Search for the cell housing the specified text and yield its (X, Y) center coordinate. 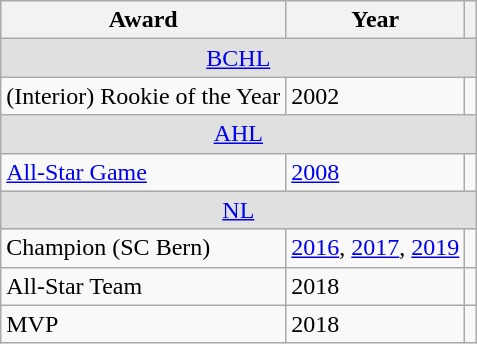
(Interior) Rookie of the Year (144, 96)
2008 (376, 172)
2002 (376, 96)
BCHL (238, 58)
All-Star Game (144, 172)
AHL (238, 134)
Award (144, 20)
MVP (144, 324)
2016, 2017, 2019 (376, 248)
All-Star Team (144, 286)
NL (238, 210)
Champion (SC Bern) (144, 248)
Year (376, 20)
